Output the [X, Y] coordinate of the center of the cell containing the given text.  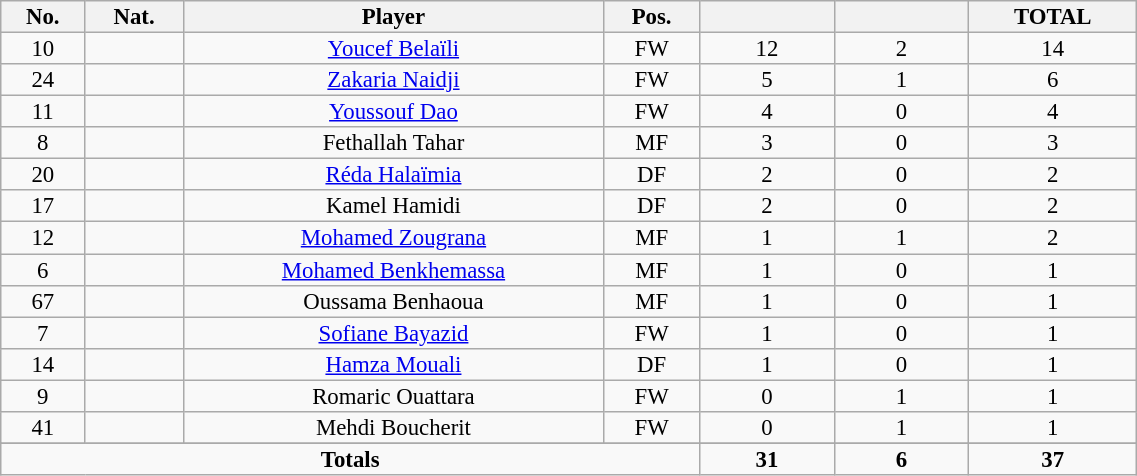
7 [43, 333]
Mehdi Boucherit [393, 428]
8 [43, 143]
Totals [350, 459]
TOTAL [1053, 17]
20 [43, 175]
Player [393, 17]
Oussama Benhaoua [393, 301]
Kamel Hamidi [393, 206]
Sofiane Bayazid [393, 333]
41 [43, 428]
Mohamed Benkhemassa [393, 270]
11 [43, 112]
Pos. [652, 17]
5 [767, 80]
Mohamed Zougrana [393, 238]
No. [43, 17]
Youcef Belaïli [393, 49]
9 [43, 396]
Hamza Mouali [393, 364]
67 [43, 301]
10 [43, 49]
24 [43, 80]
31 [767, 459]
Réda Halaïmia [393, 175]
17 [43, 206]
Fethallah Tahar [393, 143]
Youssouf Dao [393, 112]
37 [1053, 459]
Zakaria Naidji [393, 80]
Nat. [134, 17]
Romaric Ouattara [393, 396]
